Output the (x, y) coordinate of the center of the cell containing the given text.  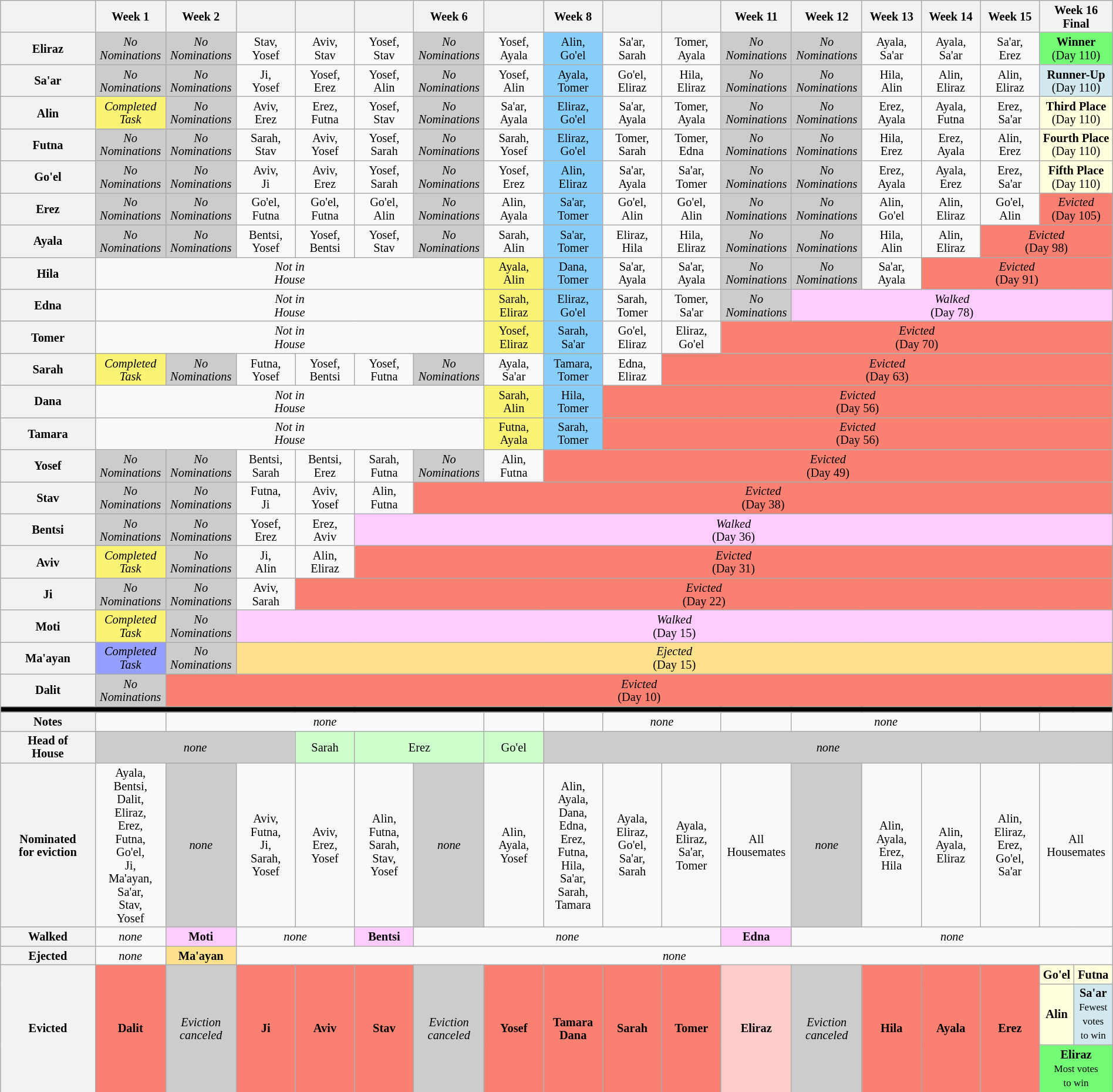
Week 13 (891, 16)
Evicted(Day 38) (763, 498)
Yosef,Futna (384, 370)
Alin,Ayala,Erez,Hila (891, 845)
Sarah,Sa'ar (573, 337)
Tamara (48, 433)
Yosef,Eliraz (514, 337)
Evicted(Day 91) (1017, 274)
Erez,Futna (325, 113)
Sarah,Eliraz (514, 305)
Walked(Day 78) (952, 305)
Evicted(Day 98) (1046, 241)
Walked(Day 36) (734, 530)
Runner-Up(Day 110) (1076, 81)
Fourth Place(Day 110) (1076, 144)
Week 14 (951, 16)
Week 11 (756, 16)
Ji,Yosef (265, 81)
Aviv,Futna,Ji,Sarah,Yosef (265, 845)
Week 2 (201, 16)
Sa'ar (48, 81)
Walked (48, 936)
Week 15 (1010, 16)
Bentsi,Yosef (265, 241)
Winner(Day 110) (1076, 48)
Sarah,Stav (265, 144)
Week 12 (827, 16)
Sarah,Futna (384, 466)
Week 16Final (1076, 16)
Evicted(Day 105) (1076, 209)
Evicted(Day 70) (917, 337)
Sa'ar,Erez (1010, 48)
Tomer,Sarah (633, 144)
Aviv,Erez,Yosef (325, 845)
Alin,Futna,Sarah,Stav,Yosef (384, 845)
Ejected (48, 955)
Ayala,Bentsi,Dalit,Eliraz,Erez,Futna,Go'el,Ji,Ma'ayan,Sa'ar,Stav,Yosef (130, 845)
Week 1 (130, 16)
Hila,Tomer (573, 402)
Evicted(Day 22) (704, 594)
Alin,Ayala,Eliraz (951, 845)
Ayala,Eliraz,Go'el,Sa'ar,Sarah (633, 845)
TamaraDana (573, 1028)
Evicted(Day 31) (734, 562)
Ayala,Futna (951, 113)
Third Place(Day 110) (1076, 113)
Dana (48, 402)
Walked(Day 15) (674, 626)
Alin,Ayala,Yosef (514, 845)
Aviv,Stav (325, 48)
Evicted(Day 63) (887, 370)
Erez,Aviv (325, 530)
Edna,Eliraz (633, 370)
Futna,Ji (265, 498)
Head ofHouse (48, 747)
Week 8 (573, 16)
Sa'arFewest votesto win (1093, 1014)
Tomer,Edna (692, 144)
Futna,Ayala (514, 433)
ElirazMost votesto win (1076, 1069)
Ayala,Tomer (573, 81)
Evicted (48, 1028)
Ejected(Day 15) (674, 658)
Ji,Alin (265, 562)
Hila,Erez (891, 144)
Ayala,Alin (514, 274)
Evicted(Day 10) (639, 690)
Week 6 (449, 16)
Yosef,Ayala (514, 48)
Sa'ar,Sarah (633, 48)
Dana,Tomer (573, 274)
Alin,Ayala (514, 209)
Notes (48, 721)
Aviv,Ji (265, 177)
Alin,Eliraz,Erez,Go'el,Sa'ar (1010, 845)
Ayala,Erez (951, 177)
Eliraz,Hila (633, 241)
Ayala,Eliraz,Sa'ar,Tomer (692, 845)
Alin,Ayala,Dana,Edna,Erez,Futna,Hila,Sa'ar,Sarah,Tamara (573, 845)
Futna,Yosef (265, 370)
Alin,Erez (1010, 144)
Sarah,Yosef (514, 144)
Tomer,Sa'ar (692, 305)
Aviv,Sarah (265, 594)
Fifth Place(Day 110) (1076, 177)
Evicted(Day 49) (828, 466)
Bentsi,Erez (325, 466)
Tamara,Tomer (573, 370)
Nominatedfor eviction (48, 845)
Stav,Yosef (265, 48)
Bentsi,Sarah (265, 466)
